Return the (x, y) coordinate for the center point of the cell that contains the specified text.  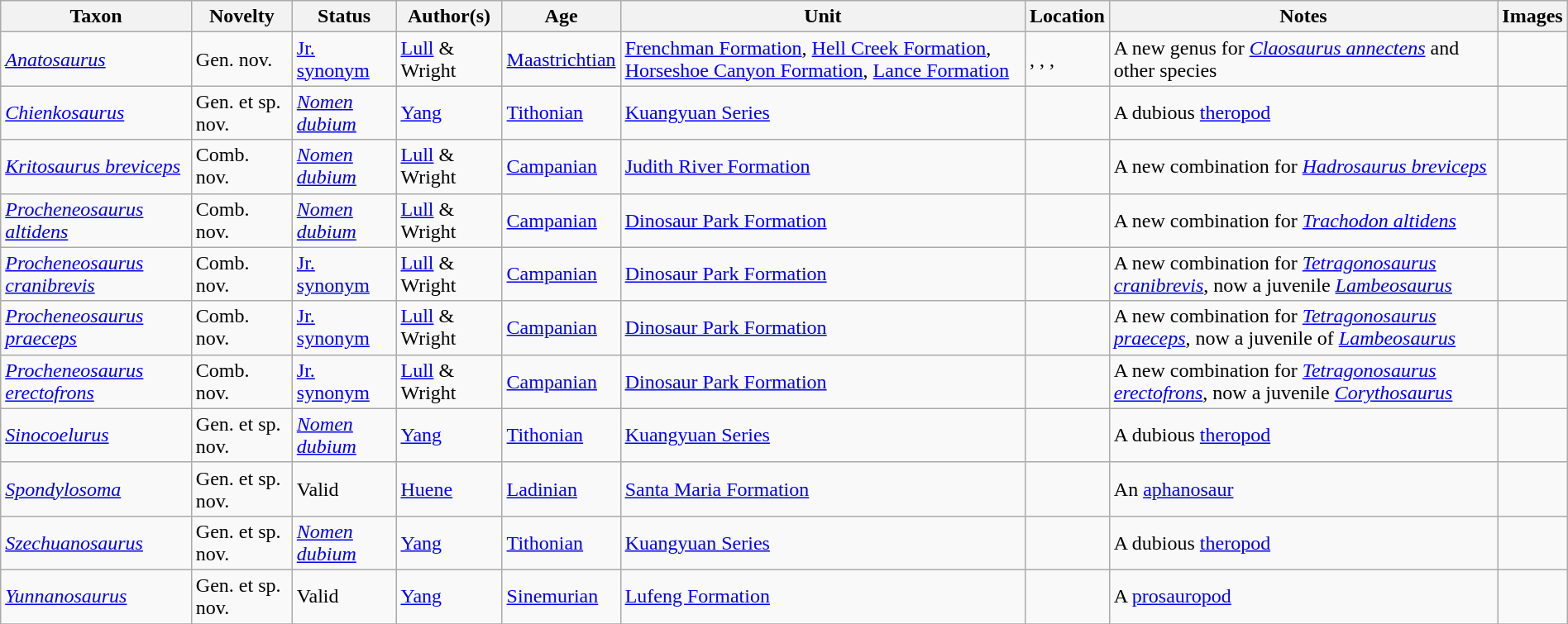
Santa Maria Formation (822, 489)
Location (1068, 17)
Sinemurian (561, 597)
Author(s) (449, 17)
Judith River Formation (822, 167)
, , , (1068, 60)
Procheneosaurus cranibrevis (96, 274)
Szechuanosaurus (96, 542)
Huene (449, 489)
Images (1532, 17)
Kritosaurus breviceps (96, 167)
Procheneosaurus praeceps (96, 327)
Status (344, 17)
Chienkosaurus (96, 112)
A new combination for Trachodon altidens (1303, 220)
Gen. nov. (241, 60)
A new genus for Claosaurus annectens and other species (1303, 60)
Unit (822, 17)
Procheneosaurus altidens (96, 220)
A new combination for Tetragonosaurus praeceps, now a juvenile of Lambeosaurus (1303, 327)
Lufeng Formation (822, 597)
Age (561, 17)
Novelty (241, 17)
Yunnanosaurus (96, 597)
A new combination for Tetragonosaurus cranibrevis, now a juvenile Lambeosaurus (1303, 274)
A new combination for Hadrosaurus breviceps (1303, 167)
A new combination for Tetragonosaurus erectofrons, now a juvenile Corythosaurus (1303, 382)
Ladinian (561, 489)
Procheneosaurus erectofrons (96, 382)
Sinocoelurus (96, 435)
Taxon (96, 17)
Notes (1303, 17)
Maastrichtian (561, 60)
An aphanosaur (1303, 489)
A prosauropod (1303, 597)
Anatosaurus (96, 60)
Frenchman Formation, Hell Creek Formation, Horseshoe Canyon Formation, Lance Formation (822, 60)
Spondylosoma (96, 489)
